Identify which cell holds the provided text, then report its [x, y] central coordinate. 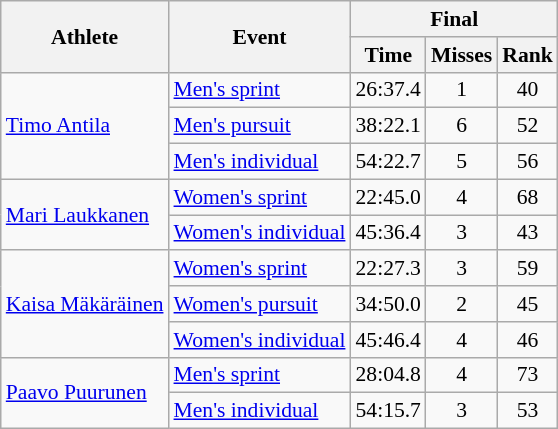
Time [388, 55]
Kaisa Mäkäräinen [85, 304]
Event [260, 36]
28:04.8 [388, 375]
6 [462, 126]
Paavo Puurunen [85, 392]
Misses [462, 55]
54:22.7 [388, 162]
34:50.0 [388, 304]
Rank [528, 55]
2 [462, 304]
73 [528, 375]
45 [528, 304]
22:45.0 [388, 197]
40 [528, 90]
Men's pursuit [260, 126]
45:46.4 [388, 340]
1 [462, 90]
Mari Laukkanen [85, 214]
56 [528, 162]
59 [528, 269]
26:37.4 [388, 90]
22:27.3 [388, 269]
Final [454, 19]
46 [528, 340]
68 [528, 197]
Women's pursuit [260, 304]
5 [462, 162]
45:36.4 [388, 233]
Athlete [85, 36]
38:22.1 [388, 126]
Timo Antila [85, 126]
53 [528, 411]
52 [528, 126]
43 [528, 233]
54:15.7 [388, 411]
